Return (X, Y) of the center of cell containing provided text 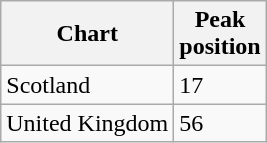
United Kingdom (88, 123)
56 (220, 123)
17 (220, 85)
Scotland (88, 85)
Peakposition (220, 34)
Chart (88, 34)
